Find where the given text appears and provide that cell's center as (x, y) coordinate. 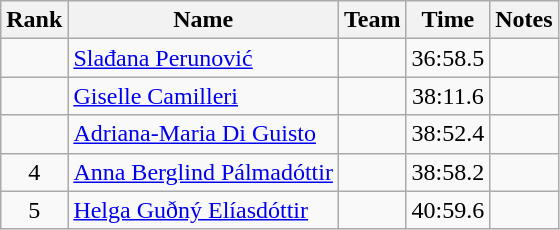
40:59.6 (448, 210)
5 (34, 210)
Anna Berglind Pálmadóttir (204, 172)
Helga Guðný Elíasdóttir (204, 210)
38:52.4 (448, 134)
Name (204, 20)
Time (448, 20)
Rank (34, 20)
Notes (524, 20)
38:58.2 (448, 172)
4 (34, 172)
Adriana-Maria Di Guisto (204, 134)
Team (372, 20)
36:58.5 (448, 58)
Giselle Camilleri (204, 96)
Slađana Perunović (204, 58)
38:11.6 (448, 96)
